Extract the (X, Y) coordinate from the center of the cell holding the provided text.  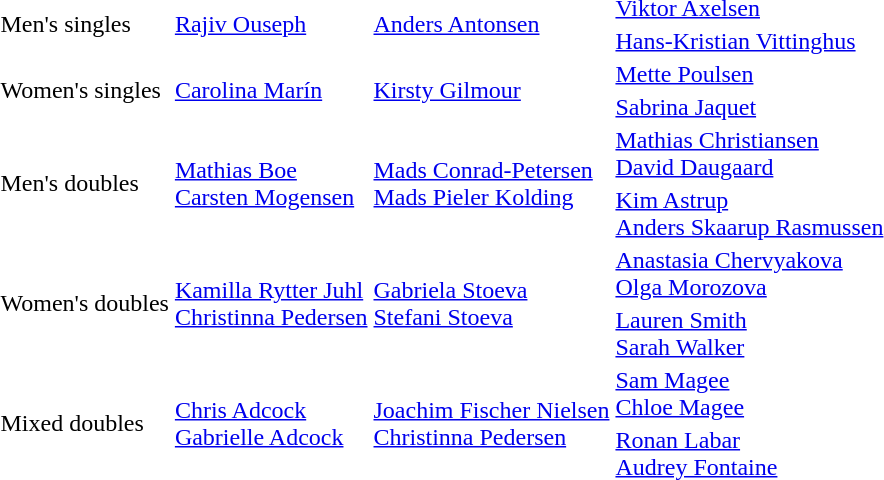
Gabriela Stoeva Stefani Stoeva (492, 304)
Carolina Marín (271, 90)
Mathias Boe Carsten Mogensen (271, 184)
Kamilla Rytter Juhl Christinna Pedersen (271, 304)
Kirsty Gilmour (492, 90)
Mads Conrad-Petersen Mads Pieler Kolding (492, 184)
